Determine the [x, y] coordinate at the center of the cell enclosing the given text.  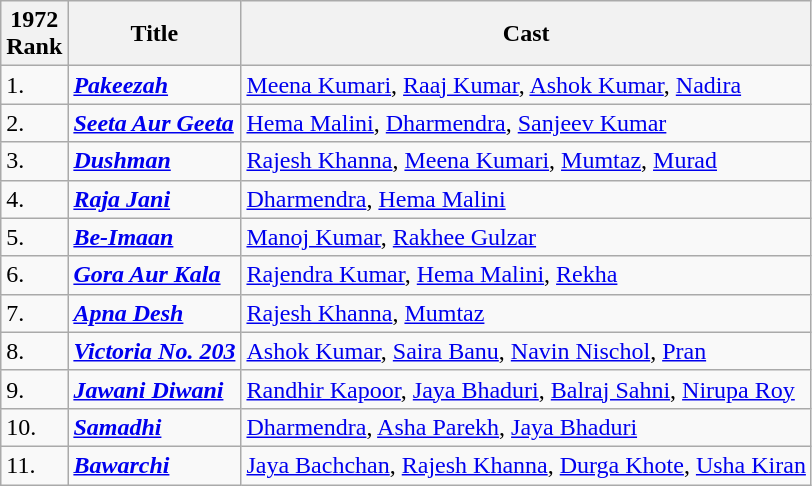
Randhir Kapoor, Jaya Bhaduri, Balraj Sahni, Nirupa Roy [526, 389]
6. [34, 275]
3. [34, 161]
Dushman [154, 161]
5. [34, 237]
Gora Aur Kala [154, 275]
2. [34, 123]
9. [34, 389]
Jawani Diwani [154, 389]
Seeta Aur Geeta [154, 123]
Hema Malini, Dharmendra, Sanjeev Kumar [526, 123]
Rajesh Khanna, Meena Kumari, Mumtaz, Murad [526, 161]
Manoj Kumar, Rakhee Gulzar [526, 237]
Be-Imaan [154, 237]
Apna Desh [154, 313]
Title [154, 34]
Dharmendra, Asha Parekh, Jaya Bhaduri [526, 427]
Pakeezah [154, 85]
4. [34, 199]
Victoria No. 203 [154, 351]
Ashok Kumar, Saira Banu, Navin Nischol, Pran [526, 351]
7. [34, 313]
Rajesh Khanna, Mumtaz [526, 313]
1. [34, 85]
8. [34, 351]
Rajendra Kumar, Hema Malini, Rekha [526, 275]
10. [34, 427]
Bawarchi [154, 465]
11. [34, 465]
Dharmendra, Hema Malini [526, 199]
Jaya Bachchan, Rajesh Khanna, Durga Khote, Usha Kiran [526, 465]
1972Rank [34, 34]
Cast [526, 34]
Meena Kumari, Raaj Kumar, Ashok Kumar, Nadira [526, 85]
Samadhi [154, 427]
Raja Jani [154, 199]
